Detect which cell encompasses the target text, then output its (x, y) center coordinate. 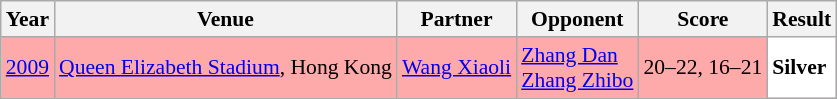
20–22, 16–21 (702, 68)
Result (802, 19)
Opponent (577, 19)
Queen Elizabeth Stadium, Hong Kong (226, 68)
Silver (802, 68)
Score (702, 19)
Venue (226, 19)
2009 (28, 68)
Partner (456, 19)
Year (28, 19)
Zhang Dan Zhang Zhibo (577, 68)
Wang Xiaoli (456, 68)
